Provide the (X, Y) coordinate of the cell's center where the given text is located.  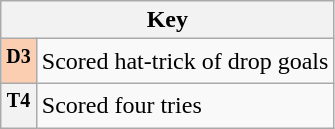
D3 (19, 62)
Key (168, 20)
T4 (19, 106)
Scored hat-trick of drop goals (185, 62)
Scored four tries (185, 106)
